From the cell containing the given text, extract its center point as (x, y) coordinate. 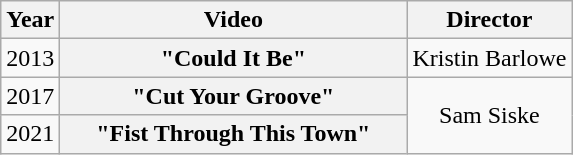
Sam Siske (490, 115)
"Could It Be" (234, 58)
Year (30, 20)
2021 (30, 134)
"Cut Your Groove" (234, 96)
2017 (30, 96)
Video (234, 20)
Director (490, 20)
2013 (30, 58)
Kristin Barlowe (490, 58)
"Fist Through This Town" (234, 134)
